Pinpoint the cell where the given text exists, returning its [x, y] midpoint coordinate. 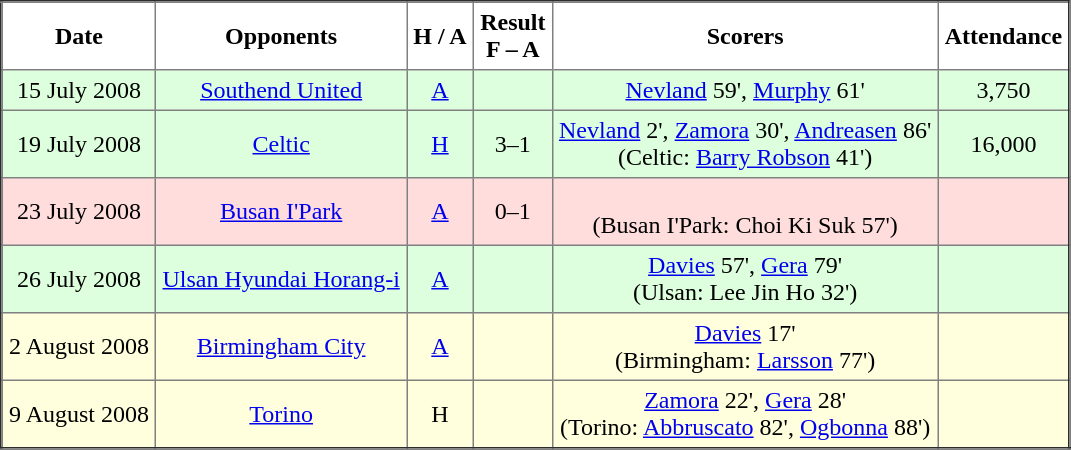
(Busan I'Park: Choi Ki Suk 57') [745, 212]
3,750 [1004, 90]
26 July 2008 [79, 279]
Davies 57', Gera 79'(Ulsan: Lee Jin Ho 32') [745, 279]
16,000 [1004, 144]
ResultF – A [512, 36]
Davies 17'(Birmingham: Larsson 77') [745, 347]
Birmingham City [282, 347]
Zamora 22', Gera 28'(Torino: Abbruscato 82', Ogbonna 88') [745, 414]
23 July 2008 [79, 212]
0–1 [512, 212]
Nevland 59', Murphy 61' [745, 90]
Busan I'Park [282, 212]
9 August 2008 [79, 414]
Celtic [282, 144]
Southend United [282, 90]
Nevland 2', Zamora 30', Andreasen 86'(Celtic: Barry Robson 41') [745, 144]
Opponents [282, 36]
Scorers [745, 36]
Date [79, 36]
H / A [440, 36]
3–1 [512, 144]
2 August 2008 [79, 347]
15 July 2008 [79, 90]
Attendance [1004, 36]
19 July 2008 [79, 144]
Ulsan Hyundai Horang-i [282, 279]
Torino [282, 414]
